Find where the given text appears and provide that cell's center as [X, Y] coordinate. 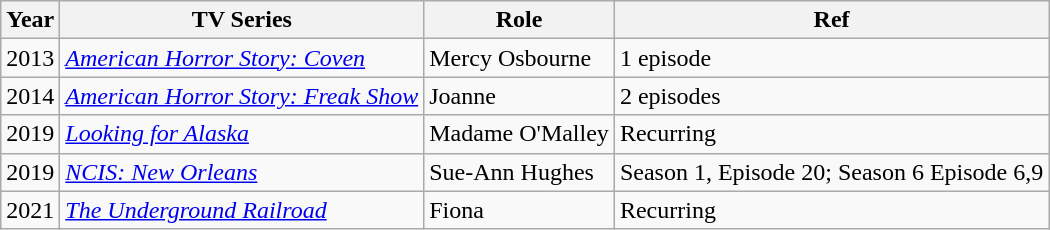
The Underground Railroad [242, 210]
American Horror Story: Freak Show [242, 96]
Looking for Alaska [242, 134]
Year [30, 20]
American Horror Story: Coven [242, 58]
Ref [831, 20]
2021 [30, 210]
2013 [30, 58]
TV Series [242, 20]
NCIS: New Orleans [242, 172]
2 episodes [831, 96]
1 episode [831, 58]
Sue-Ann Hughes [520, 172]
Role [520, 20]
Joanne [520, 96]
Mercy Osbourne [520, 58]
Fiona [520, 210]
Season 1, Episode 20; Season 6 Episode 6,9 [831, 172]
2014 [30, 96]
Madame O'Malley [520, 134]
